Return the (X, Y) coordinate for the center point of the cell that contains the specified text.  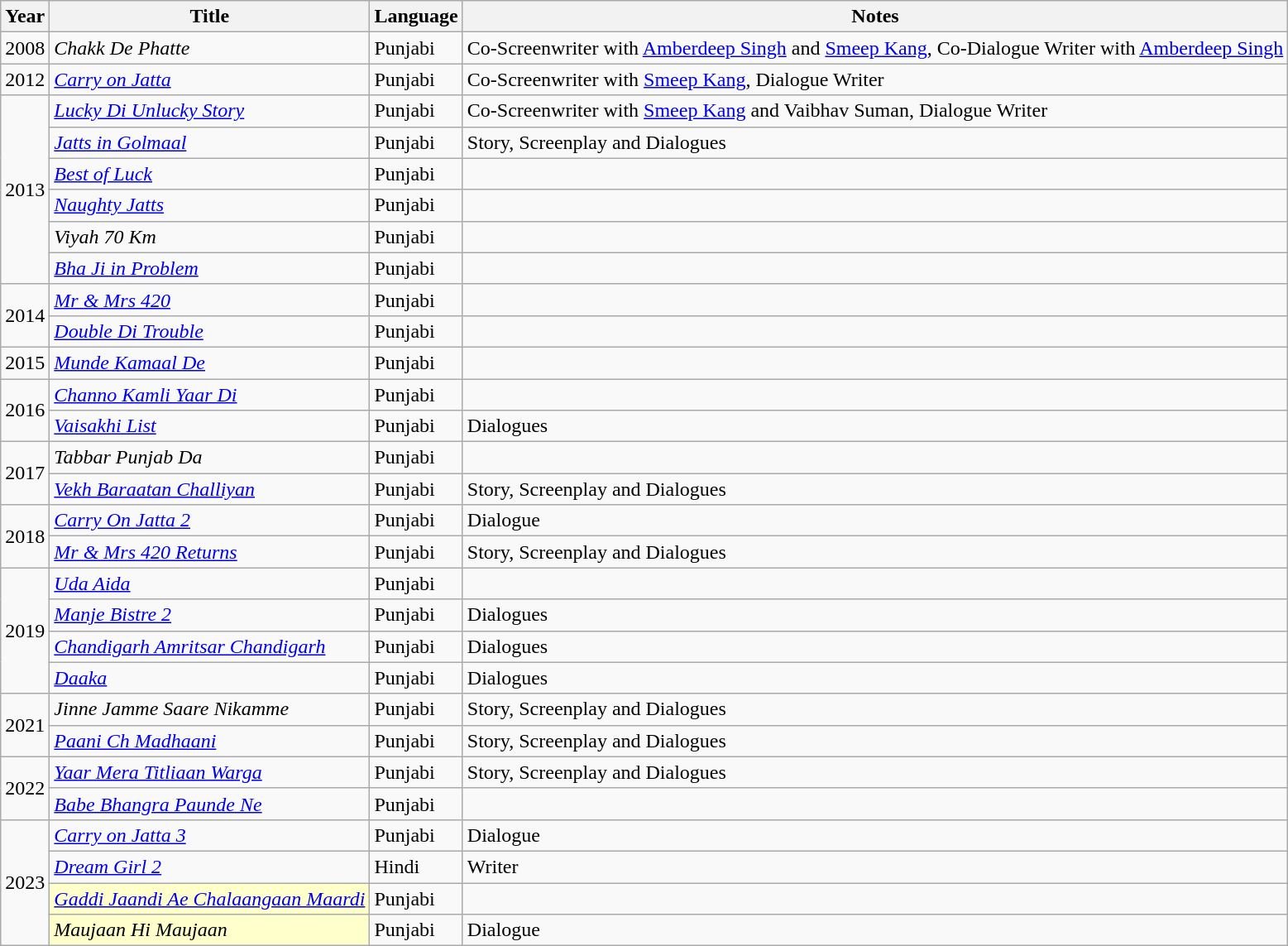
Naughty Jatts (210, 205)
Gaddi Jaandi Ae Chalaangaan Maardi (210, 898)
Channo Kamli Yaar Di (210, 395)
2021 (25, 725)
Co-Screenwriter with Smeep Kang and Vaibhav Suman, Dialogue Writer (875, 111)
2023 (25, 882)
2008 (25, 48)
Dream Girl 2 (210, 867)
Babe Bhangra Paunde Ne (210, 804)
Jatts in Golmaal (210, 142)
Language (416, 17)
Notes (875, 17)
Carry On Jatta 2 (210, 521)
Manje Bistre 2 (210, 615)
Co-Screenwriter with Amberdeep Singh and Smeep Kang, Co-Dialogue Writer with Amberdeep Singh (875, 48)
Double Di Trouble (210, 331)
Uda Aida (210, 583)
2012 (25, 79)
Mr & Mrs 420 (210, 300)
Writer (875, 867)
Co-Screenwriter with Smeep Kang, Dialogue Writer (875, 79)
Vaisakhi List (210, 426)
Chakk De Phatte (210, 48)
Vekh Baraatan Challiyan (210, 489)
Mr & Mrs 420 Returns (210, 552)
Carry on Jatta 3 (210, 835)
Maujaan Hi Maujaan (210, 930)
Year (25, 17)
Jinne Jamme Saare Nikamme (210, 709)
Daaka (210, 678)
2019 (25, 631)
2017 (25, 473)
Chandigarh Amritsar Chandigarh (210, 646)
Tabbar Punjab Da (210, 458)
Bha Ji in Problem (210, 268)
Title (210, 17)
Viyah 70 Km (210, 237)
Carry on Jatta (210, 79)
Lucky Di Unlucky Story (210, 111)
Hindi (416, 867)
Yaar Mera Titliaan Warga (210, 772)
Best of Luck (210, 174)
2022 (25, 788)
Munde Kamaal De (210, 363)
2016 (25, 411)
2013 (25, 190)
2018 (25, 536)
Paani Ch Madhaani (210, 741)
2014 (25, 315)
2015 (25, 363)
